Scan for the cell matching the given text and deliver its (X, Y) coordinate at center. 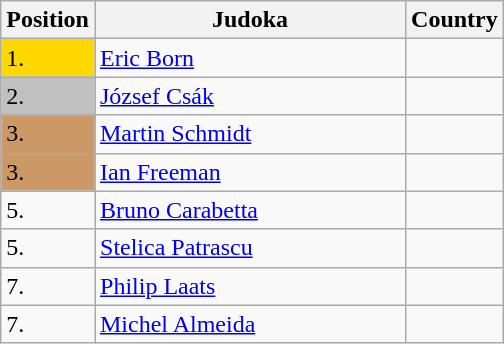
Position (48, 20)
Philip Laats (250, 286)
Judoka (250, 20)
Eric Born (250, 58)
Ian Freeman (250, 172)
József Csák (250, 96)
Bruno Carabetta (250, 210)
Martin Schmidt (250, 134)
2. (48, 96)
Country (455, 20)
Michel Almeida (250, 324)
Stelica Patrascu (250, 248)
1. (48, 58)
